Pinpoint the cell where the given text exists, returning its [x, y] midpoint coordinate. 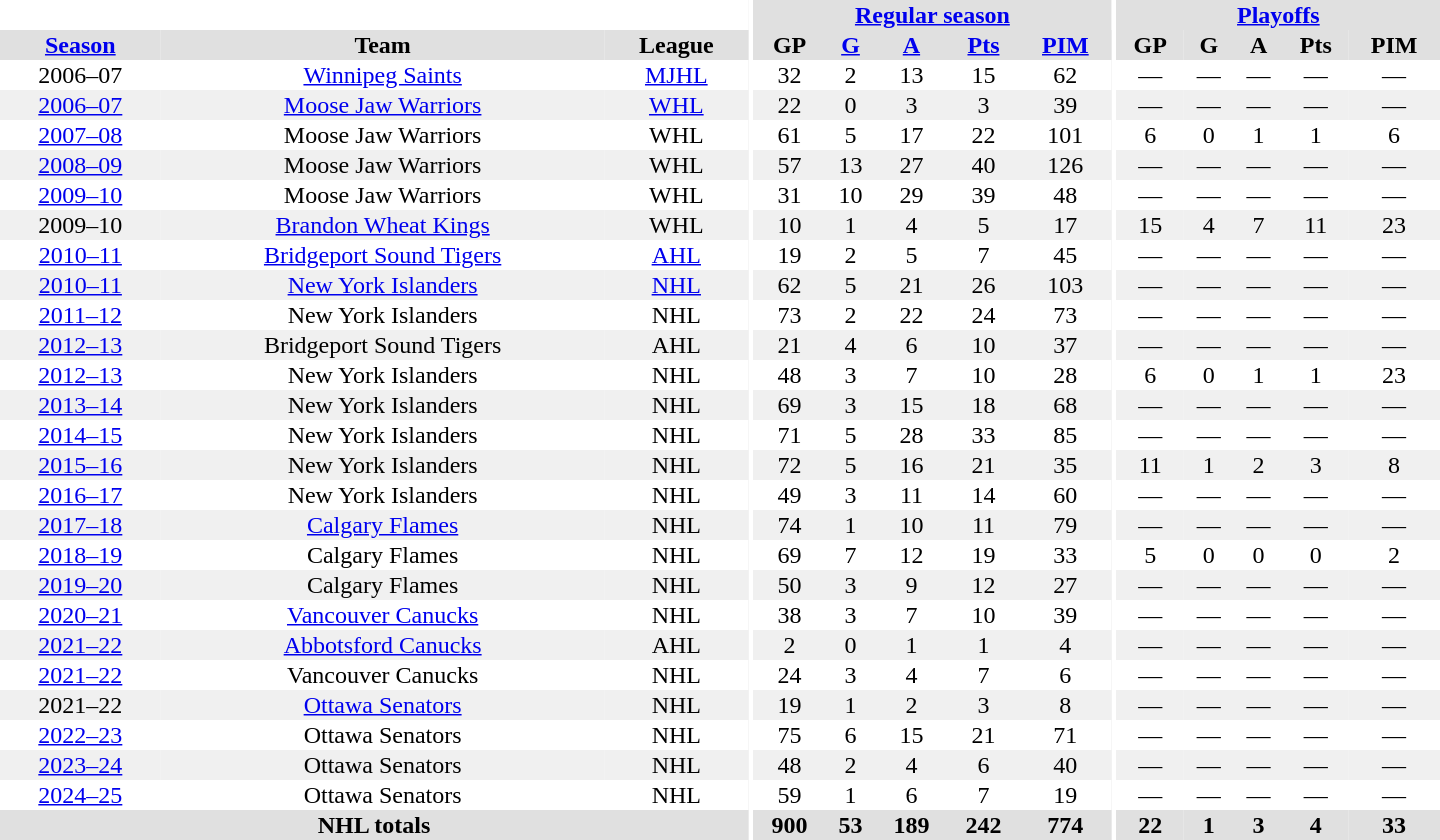
League [676, 45]
14 [983, 495]
189 [911, 825]
Playoffs [1278, 15]
2018–19 [80, 555]
2019–20 [80, 585]
Season [80, 45]
126 [1065, 165]
45 [1065, 255]
18 [983, 405]
31 [790, 195]
Winnipeg Saints [383, 75]
2014–15 [80, 435]
16 [911, 465]
26 [983, 285]
29 [911, 195]
2022–23 [80, 735]
103 [1065, 285]
35 [1065, 465]
2016–17 [80, 495]
NHL totals [374, 825]
85 [1065, 435]
50 [790, 585]
57 [790, 165]
72 [790, 465]
MJHL [676, 75]
2013–14 [80, 405]
9 [911, 585]
60 [1065, 495]
101 [1065, 135]
2017–18 [80, 525]
75 [790, 735]
242 [983, 825]
Abbotsford Canucks [383, 645]
37 [1065, 345]
68 [1065, 405]
74 [790, 525]
38 [790, 615]
2008–09 [80, 165]
49 [790, 495]
2015–16 [80, 465]
79 [1065, 525]
2023–24 [80, 765]
59 [790, 795]
2024–25 [80, 795]
Regular season [933, 15]
774 [1065, 825]
Brandon Wheat Kings [383, 225]
Team [383, 45]
32 [790, 75]
2007–08 [80, 135]
2020–21 [80, 615]
2011–12 [80, 315]
900 [790, 825]
61 [790, 135]
53 [851, 825]
